Detect which cell encompasses the target text, then output its [x, y] center coordinate. 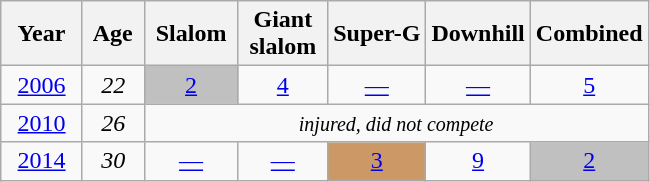
Giant slalom [283, 34]
4 [283, 85]
Age [113, 34]
Combined [589, 34]
2010 [42, 123]
26 [113, 123]
Super-G [377, 34]
5 [589, 85]
3 [377, 161]
injured, did not compete [396, 123]
Slalom [191, 34]
2014 [42, 161]
9 [478, 161]
30 [113, 161]
2006 [42, 85]
22 [113, 85]
Year [42, 34]
Downhill [478, 34]
